Output the [X, Y] coordinate of the center of the cell containing the given text.  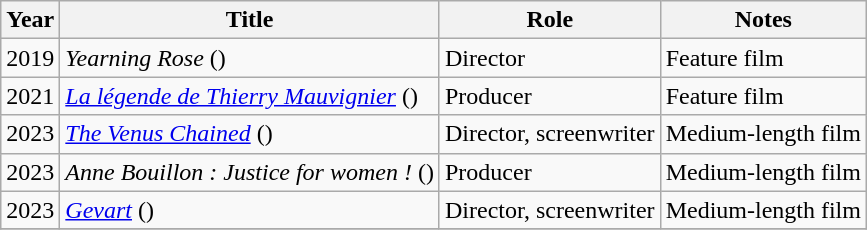
Anne Bouillon : Justice for women ! () [250, 172]
La légende de Thierry Mauvignier () [250, 96]
Yearning Rose () [250, 58]
Director [550, 58]
Notes [763, 20]
Year [30, 20]
Role [550, 20]
Title [250, 20]
2019 [30, 58]
Gevart () [250, 210]
2021 [30, 96]
The Venus Chained () [250, 134]
